Output the [X, Y] coordinate of the center of the cell containing the given text.  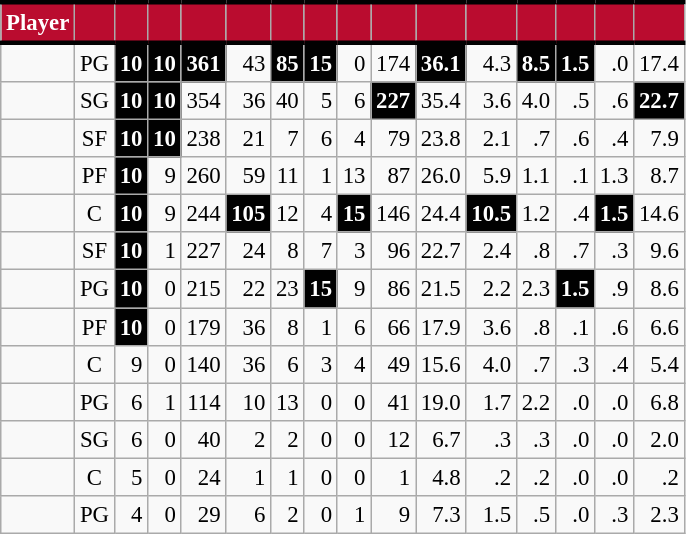
2.1 [491, 139]
215 [204, 289]
96 [394, 251]
22 [248, 289]
79 [394, 139]
140 [204, 364]
5.4 [659, 364]
1.1 [536, 176]
238 [204, 139]
87 [394, 176]
174 [394, 62]
1.7 [491, 402]
35.4 [441, 101]
36.1 [441, 62]
5.9 [491, 176]
105 [248, 214]
Player [38, 22]
9.6 [659, 251]
4.8 [441, 477]
43 [248, 62]
244 [204, 214]
1.3 [614, 176]
26.0 [441, 176]
21.5 [441, 289]
354 [204, 101]
21 [248, 139]
49 [394, 364]
4.3 [491, 62]
2.4 [491, 251]
59 [248, 176]
41 [394, 402]
.9 [614, 289]
7.9 [659, 139]
86 [394, 289]
6.8 [659, 402]
6.6 [659, 327]
14.6 [659, 214]
15.6 [441, 364]
8.6 [659, 289]
23 [288, 289]
146 [394, 214]
66 [394, 327]
2.0 [659, 439]
179 [204, 327]
260 [204, 176]
85 [288, 62]
8.5 [536, 62]
361 [204, 62]
24.4 [441, 214]
17.4 [659, 62]
11 [288, 176]
1.2 [536, 214]
8.7 [659, 176]
114 [204, 402]
19.0 [441, 402]
6.7 [441, 439]
17.9 [441, 327]
29 [204, 515]
7.3 [441, 515]
10.5 [491, 214]
23.8 [441, 139]
